Pinpoint the cell where the given text exists, returning its [X, Y] midpoint coordinate. 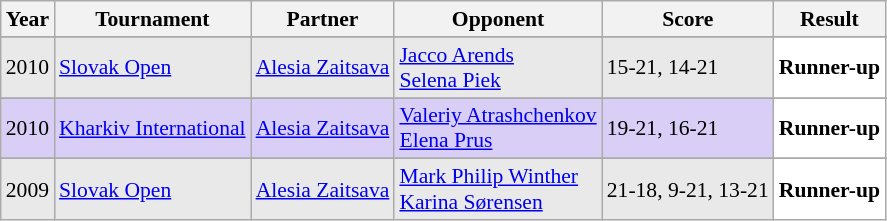
Jacco Arends Selena Piek [498, 68]
2009 [28, 190]
Result [830, 19]
Tournament [152, 19]
Partner [323, 19]
21-18, 9-21, 13-21 [688, 190]
15-21, 14-21 [688, 68]
Mark Philip Winther Karina Sørensen [498, 190]
Score [688, 19]
Year [28, 19]
Kharkiv International [152, 128]
Valeriy Atrashchenkov Elena Prus [498, 128]
Opponent [498, 19]
19-21, 16-21 [688, 128]
